Extract the (x, y) coordinate from the center of the cell holding the provided text.  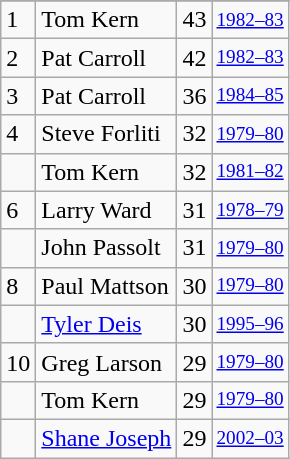
4 (18, 134)
Shane Joseph (106, 438)
10 (18, 362)
1978–79 (250, 210)
2002–03 (250, 438)
1 (18, 20)
1995–96 (250, 324)
2 (18, 58)
8 (18, 286)
Tyler Deis (106, 324)
1981–82 (250, 172)
36 (194, 96)
3 (18, 96)
6 (18, 210)
Larry Ward (106, 210)
Greg Larson (106, 362)
43 (194, 20)
Steve Forliti (106, 134)
1984–85 (250, 96)
John Passolt (106, 248)
Paul Mattson (106, 286)
42 (194, 58)
